Extract the [x, y] coordinate from the center of the cell holding the provided text.  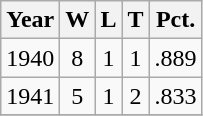
Year [30, 20]
T [136, 20]
1941 [30, 96]
.833 [176, 96]
.889 [176, 58]
5 [78, 96]
1940 [30, 58]
W [78, 20]
2 [136, 96]
L [108, 20]
8 [78, 58]
Pct. [176, 20]
